Return (X, Y) of the center of cell containing provided text 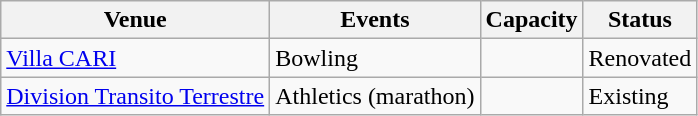
Status (640, 20)
Bowling (375, 58)
Events (375, 20)
Athletics (marathon) (375, 96)
Renovated (640, 58)
Existing (640, 96)
Division Transito Terrestre (136, 96)
Capacity (532, 20)
Venue (136, 20)
Villa CARI (136, 58)
